For the text-containing cell, return its midpoint in (X, Y) coordinate format. 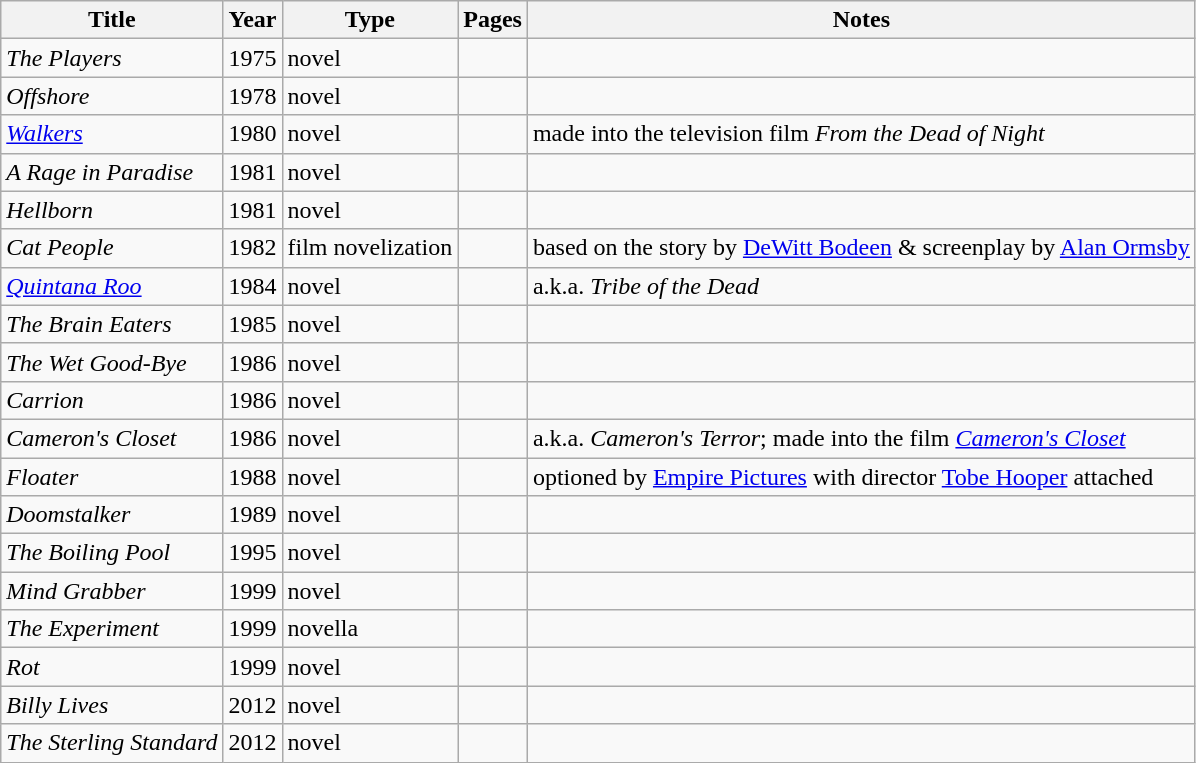
a.k.a. Tribe of the Dead (861, 286)
Cat People (112, 248)
Doomstalker (112, 515)
The Boiling Pool (112, 553)
Year (252, 20)
Cameron's Closet (112, 438)
1978 (252, 96)
1982 (252, 248)
Hellborn (112, 210)
Carrion (112, 400)
Billy Lives (112, 705)
based on the story by DeWitt Bodeen & screenplay by Alan Ormsby (861, 248)
novella (370, 629)
Mind Grabber (112, 591)
The Sterling Standard (112, 743)
a.k.a. Cameron's Terror; made into the film Cameron's Closet (861, 438)
Title (112, 20)
1984 (252, 286)
The Players (112, 58)
made into the television film From the Dead of Night (861, 134)
Walkers (112, 134)
1989 (252, 515)
Type (370, 20)
Quintana Roo (112, 286)
Offshore (112, 96)
optioned by Empire Pictures with director Tobe Hooper attached (861, 477)
1995 (252, 553)
1975 (252, 58)
film novelization (370, 248)
The Brain Eaters (112, 324)
1980 (252, 134)
A Rage in Paradise (112, 172)
1985 (252, 324)
1988 (252, 477)
Floater (112, 477)
Rot (112, 667)
Notes (861, 20)
Pages (493, 20)
The Wet Good-Bye (112, 362)
The Experiment (112, 629)
